Capture the cell that displays the provided text and extract its (x, y) central coordinate. 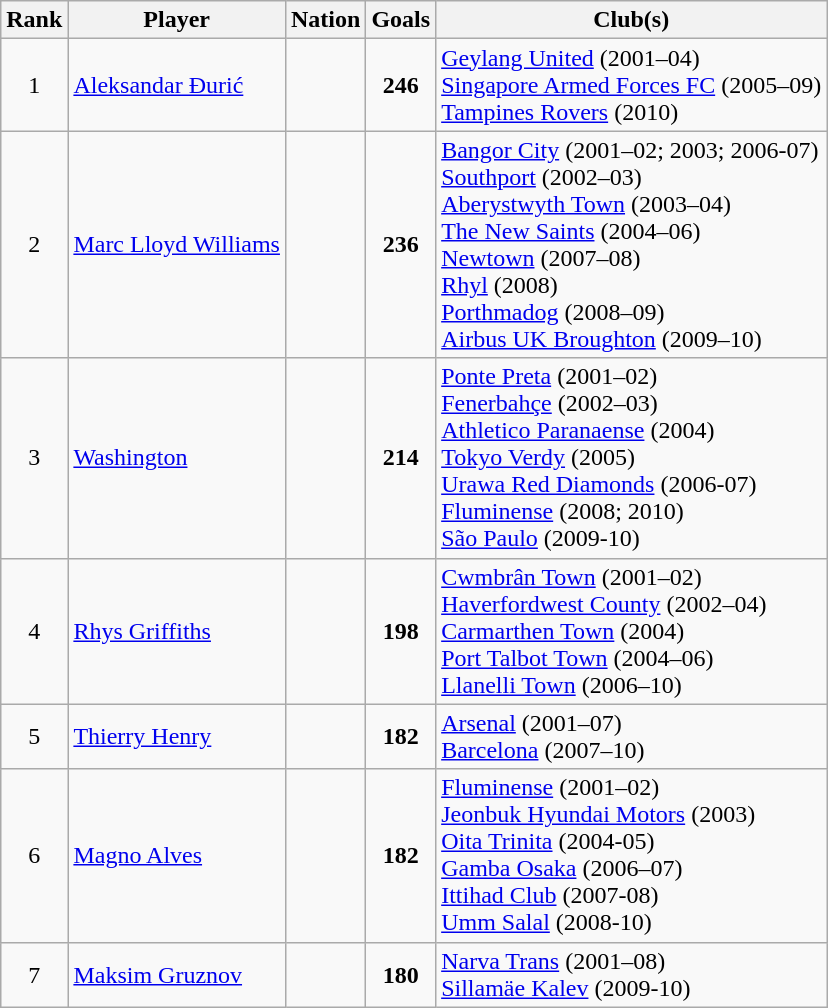
180 (401, 974)
Club(s) (632, 20)
7 (34, 974)
Arsenal (2001–07) Barcelona (2007–10) (632, 736)
Player (177, 20)
Rhys Griffiths (177, 631)
Nation (325, 20)
Washington (177, 458)
236 (401, 244)
6 (34, 856)
Rank (34, 20)
Magno Alves (177, 856)
2 (34, 244)
5 (34, 736)
Goals (401, 20)
Geylang United (2001–04) Singapore Armed Forces FC (2005–09) Tampines Rovers (2010) (632, 85)
1 (34, 85)
Cwmbrân Town (2001–02) Haverfordwest County (2002–04) Carmarthen Town (2004) Port Talbot Town (2004–06) Llanelli Town (2006–10) (632, 631)
Aleksandar Đurić (177, 85)
Narva Trans (2001–08) Sillamäe Kalev (2009-10) (632, 974)
Fluminense (2001–02) Jeonbuk Hyundai Motors (2003) Oita Trinita (2004-05) Gamba Osaka (2006–07) Ittihad Club (2007-08) Umm Salal (2008-10) (632, 856)
198 (401, 631)
3 (34, 458)
246 (401, 85)
Thierry Henry (177, 736)
214 (401, 458)
Maksim Gruznov (177, 974)
Marc Lloyd Williams (177, 244)
4 (34, 631)
